Extract the (x, y) coordinate from the center of the cell holding the provided text.  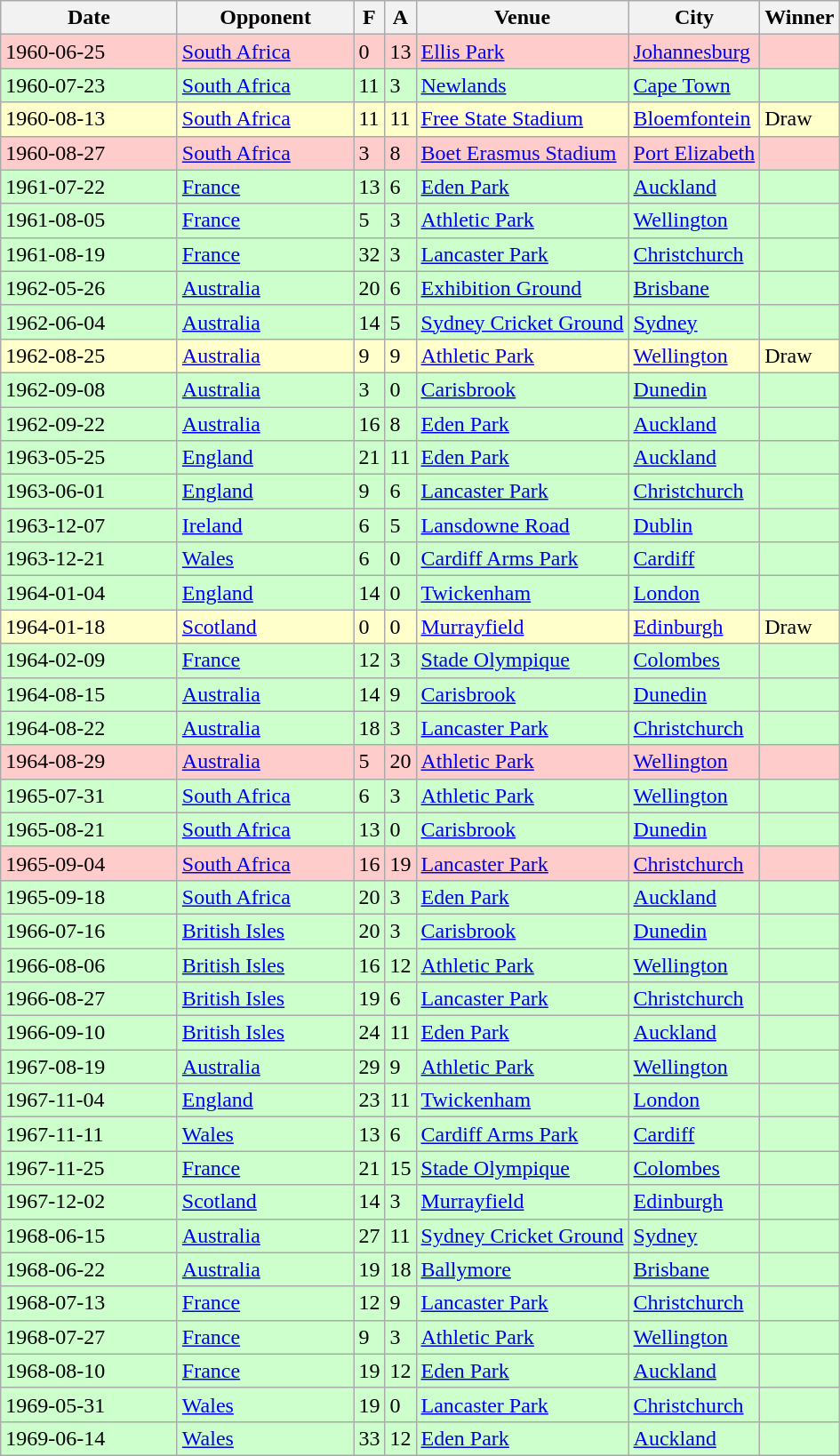
1965-07-31 (89, 796)
Johannesburg (694, 52)
1962-09-08 (89, 389)
1960-08-27 (89, 153)
F (370, 18)
1968-07-27 (89, 1337)
Boet Erasmus Stadium (523, 153)
32 (370, 254)
1964-08-22 (89, 728)
1961-08-19 (89, 254)
1963-05-25 (89, 458)
1962-06-04 (89, 322)
1961-08-05 (89, 220)
Ballymore (523, 1269)
Winner (800, 18)
Opponent (265, 18)
1963-06-01 (89, 492)
1969-05-31 (89, 1404)
Bloemfontein (694, 119)
1968-08-10 (89, 1371)
1963-12-21 (89, 559)
1967-11-11 (89, 1134)
A (400, 18)
29 (370, 1067)
Cape Town (694, 85)
1966-08-06 (89, 964)
1968-06-15 (89, 1236)
15 (400, 1168)
1966-08-27 (89, 999)
1962-08-25 (89, 356)
Lansdowne Road (523, 525)
1967-08-19 (89, 1067)
1967-11-25 (89, 1168)
1965-09-04 (89, 863)
Date (89, 18)
City (694, 18)
Port Elizabeth (694, 153)
Newlands (523, 85)
1960-07-23 (89, 85)
1964-02-09 (89, 660)
1966-09-10 (89, 1033)
Dublin (694, 525)
1964-01-18 (89, 627)
1963-12-07 (89, 525)
1961-07-22 (89, 187)
1969-06-14 (89, 1438)
Venue (523, 18)
1965-09-18 (89, 897)
1968-07-13 (89, 1303)
1960-08-13 (89, 119)
1965-08-21 (89, 829)
Exhibition Ground (523, 288)
27 (370, 1236)
1968-06-22 (89, 1269)
Ellis Park (523, 52)
1960-06-25 (89, 52)
24 (370, 1033)
1964-08-15 (89, 694)
1967-12-02 (89, 1202)
1964-01-04 (89, 593)
1966-07-16 (89, 931)
33 (370, 1438)
23 (370, 1100)
Ireland (265, 525)
Free State Stadium (523, 119)
1962-09-22 (89, 424)
1964-08-29 (89, 762)
1962-05-26 (89, 288)
1967-11-04 (89, 1100)
